Identify which cell holds the provided text, then report its [X, Y] central coordinate. 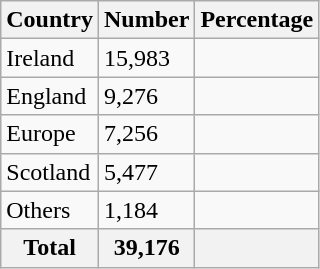
Ireland [50, 58]
Country [50, 20]
9,276 [146, 96]
15,983 [146, 58]
Number [146, 20]
Total [50, 248]
Percentage [257, 20]
7,256 [146, 134]
39,176 [146, 248]
England [50, 96]
1,184 [146, 210]
5,477 [146, 172]
Europe [50, 134]
Scotland [50, 172]
Others [50, 210]
